Pinpoint the cell where the given text exists, returning its [X, Y] midpoint coordinate. 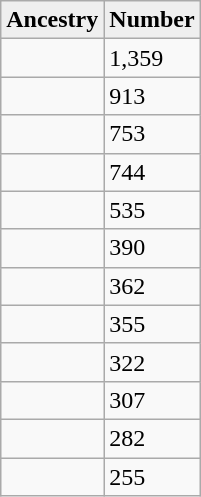
282 [152, 438]
390 [152, 248]
Number [152, 20]
535 [152, 210]
753 [152, 134]
362 [152, 286]
913 [152, 96]
322 [152, 362]
744 [152, 172]
1,359 [152, 58]
307 [152, 400]
Ancestry [52, 20]
355 [152, 324]
255 [152, 477]
